Detect which cell encompasses the target text, then output its (x, y) center coordinate. 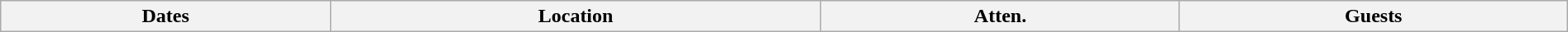
Atten. (1001, 16)
Location (576, 16)
Guests (1373, 16)
Dates (165, 16)
